Pinpoint the cell where the given text exists, returning its [x, y] midpoint coordinate. 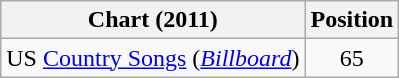
65 [352, 58]
US Country Songs (Billboard) [153, 58]
Position [352, 20]
Chart (2011) [153, 20]
